Scan for the cell matching the given text and deliver its [X, Y] coordinate at center. 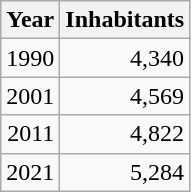
1990 [30, 58]
2001 [30, 96]
5,284 [125, 172]
4,822 [125, 134]
2011 [30, 134]
Inhabitants [125, 20]
4,569 [125, 96]
2021 [30, 172]
Year [30, 20]
4,340 [125, 58]
